Return the (x, y) coordinate for the center point of the cell that contains the specified text.  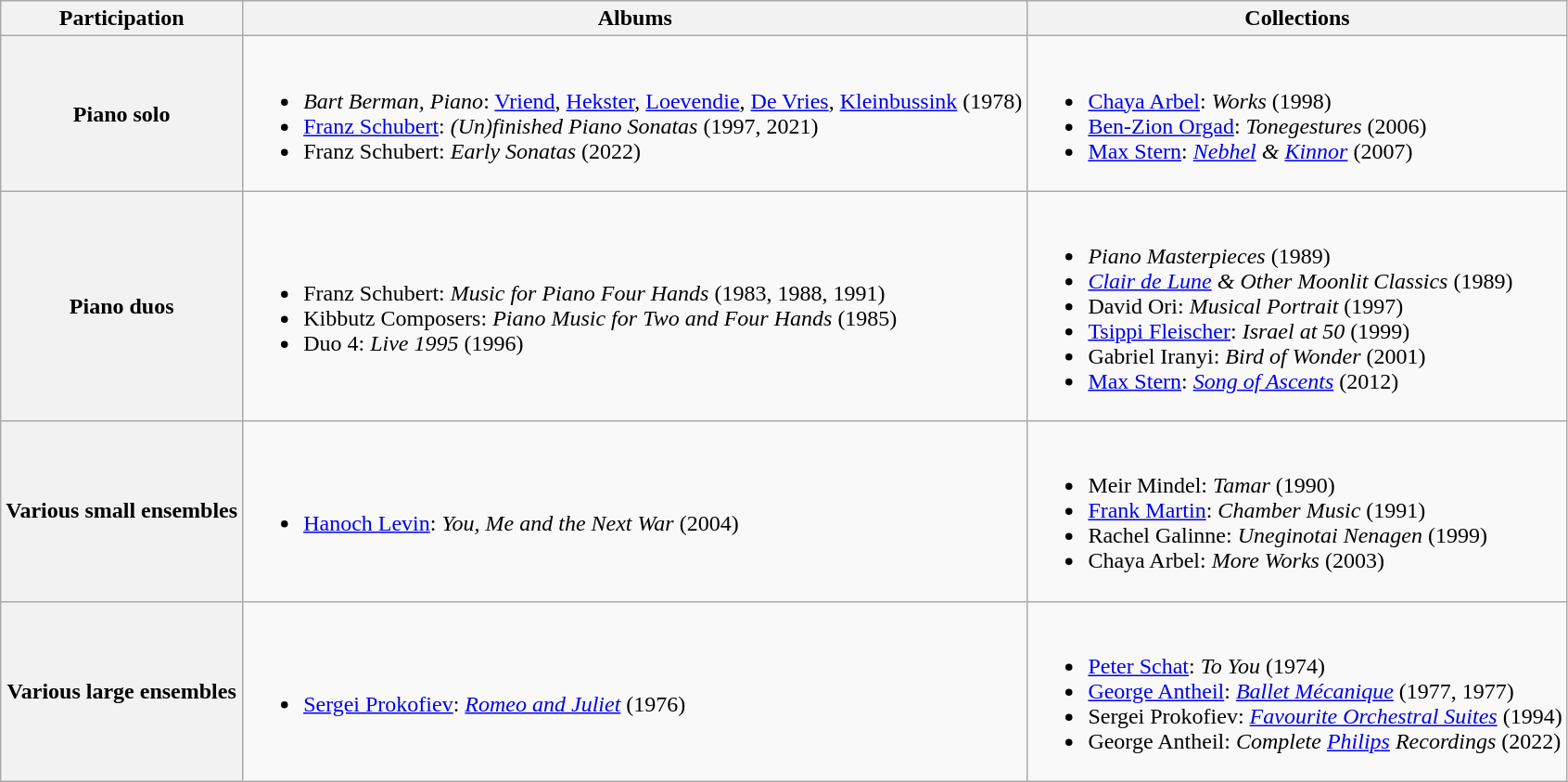
Franz Schubert: Music for Piano Four Hands (1983, 1988, 1991)Kibbutz Composers: Piano Music for Two and Four Hands (1985)Duo 4: Live 1995 (1996) (635, 306)
Meir Mindel: Tamar (1990)Frank Martin: Chamber Music (1991)Rachel Galinne: Uneginotai Nenagen (1999)Chaya Arbel: More Works (2003) (1297, 511)
Chaya Arbel: Works (1998)Ben-Zion Orgad: Tonegestures (2006)Max Stern: Nebhel & Kinnor (2007) (1297, 113)
Piano duos (122, 306)
Various large ensembles (122, 691)
Participation (122, 19)
Sergei Prokofiev: Romeo and Juliet (1976) (635, 691)
Hanoch Levin: You, Me and the Next War (2004) (635, 511)
Albums (635, 19)
Collections (1297, 19)
Various small ensembles (122, 511)
Piano solo (122, 113)
